Detect which cell encompasses the target text, then output its [X, Y] center coordinate. 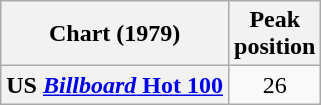
26 [275, 85]
US Billboard Hot 100 [115, 85]
Peakposition [275, 34]
Chart (1979) [115, 34]
